Find where the given text appears and provide that cell's center as [x, y] coordinate. 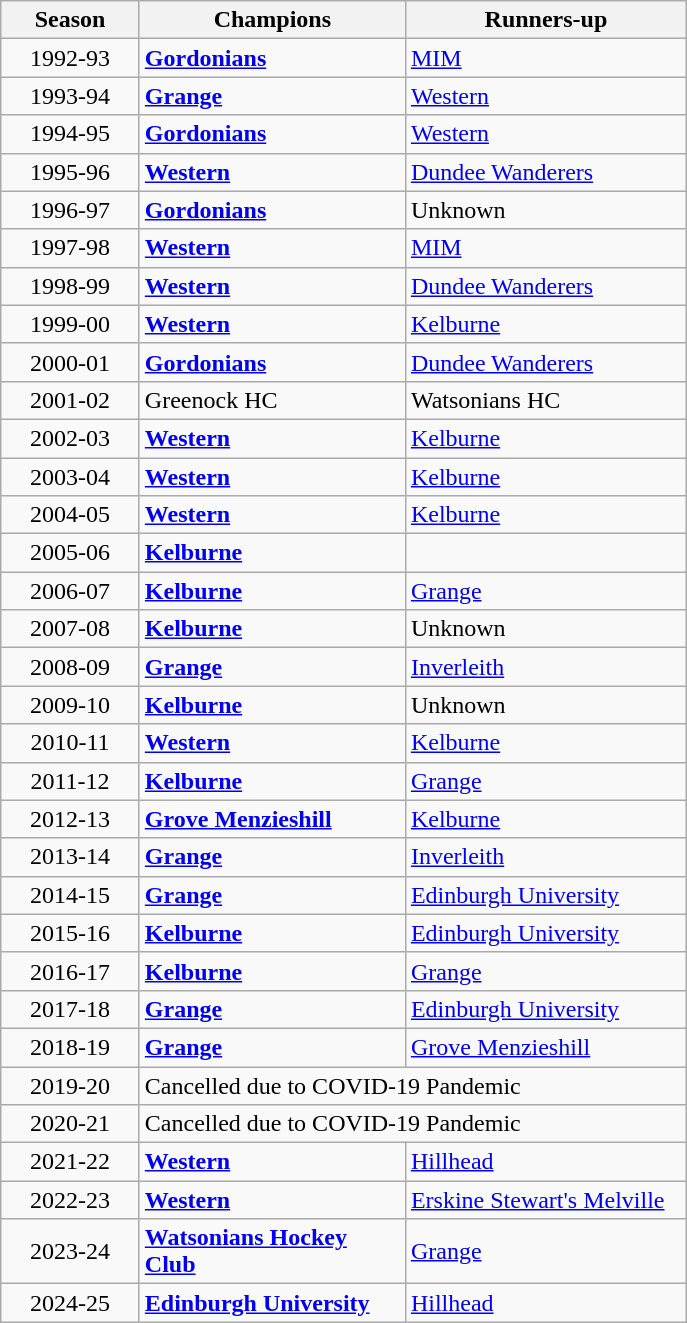
2001-02 [70, 400]
2022-23 [70, 1200]
2011-12 [70, 781]
2007-08 [70, 629]
2006-07 [70, 591]
2005-06 [70, 553]
2019-20 [70, 1085]
Runners-up [546, 20]
2023-24 [70, 1252]
Season [70, 20]
2009-10 [70, 705]
1993-94 [70, 96]
1999-00 [70, 324]
1995-96 [70, 172]
2000-01 [70, 362]
Watsonians Hockey Club [272, 1252]
2017-18 [70, 1009]
Greenock HC [272, 400]
2002-03 [70, 438]
Watsonians HC [546, 400]
Erskine Stewart's Melville [546, 1200]
2012-13 [70, 819]
2014-15 [70, 895]
2018-19 [70, 1047]
2008-09 [70, 667]
1997-98 [70, 248]
2024-25 [70, 1303]
2004-05 [70, 515]
1992-93 [70, 58]
2003-04 [70, 477]
2010-11 [70, 743]
2015-16 [70, 933]
Champions [272, 20]
2020-21 [70, 1124]
2016-17 [70, 971]
1994-95 [70, 134]
2021-22 [70, 1162]
2013-14 [70, 857]
1996-97 [70, 210]
1998-99 [70, 286]
